Determine the (X, Y) coordinate at the center of the cell enclosing the given text.  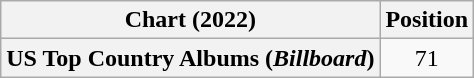
Position (427, 20)
Chart (2022) (190, 20)
71 (427, 58)
US Top Country Albums (Billboard) (190, 58)
